Locate the cell with the specified text and output its [X, Y] center coordinate. 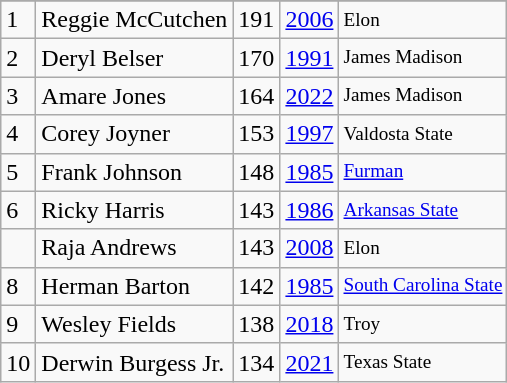
138 [256, 324]
Frank Johnson [134, 172]
1 [18, 20]
134 [256, 362]
153 [256, 134]
2018 [310, 324]
10 [18, 362]
1991 [310, 58]
170 [256, 58]
Deryl Belser [134, 58]
Furman [423, 172]
Herman Barton [134, 286]
1986 [310, 210]
142 [256, 286]
5 [18, 172]
3 [18, 96]
2 [18, 58]
6 [18, 210]
Arkansas State [423, 210]
2006 [310, 20]
2022 [310, 96]
Troy [423, 324]
148 [256, 172]
9 [18, 324]
4 [18, 134]
Valdosta State [423, 134]
8 [18, 286]
Reggie McCutchen [134, 20]
2008 [310, 248]
164 [256, 96]
Texas State [423, 362]
191 [256, 20]
Wesley Fields [134, 324]
Derwin Burgess Jr. [134, 362]
Ricky Harris [134, 210]
Corey Joyner [134, 134]
1997 [310, 134]
South Carolina State [423, 286]
Raja Andrews [134, 248]
Amare Jones [134, 96]
2021 [310, 362]
